Search for the cell housing the specified text and yield its (X, Y) center coordinate. 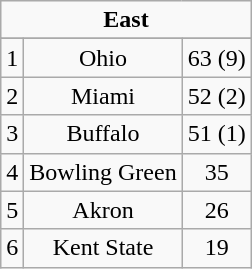
Bowling Green (103, 172)
19 (216, 248)
Kent State (103, 248)
35 (216, 172)
Miami (103, 96)
5 (12, 210)
Ohio (103, 58)
51 (1) (216, 134)
Akron (103, 210)
6 (12, 248)
East (126, 20)
3 (12, 134)
63 (9) (216, 58)
52 (2) (216, 96)
1 (12, 58)
Buffalo (103, 134)
26 (216, 210)
4 (12, 172)
2 (12, 96)
